Capture the cell that displays the provided text and extract its [x, y] central coordinate. 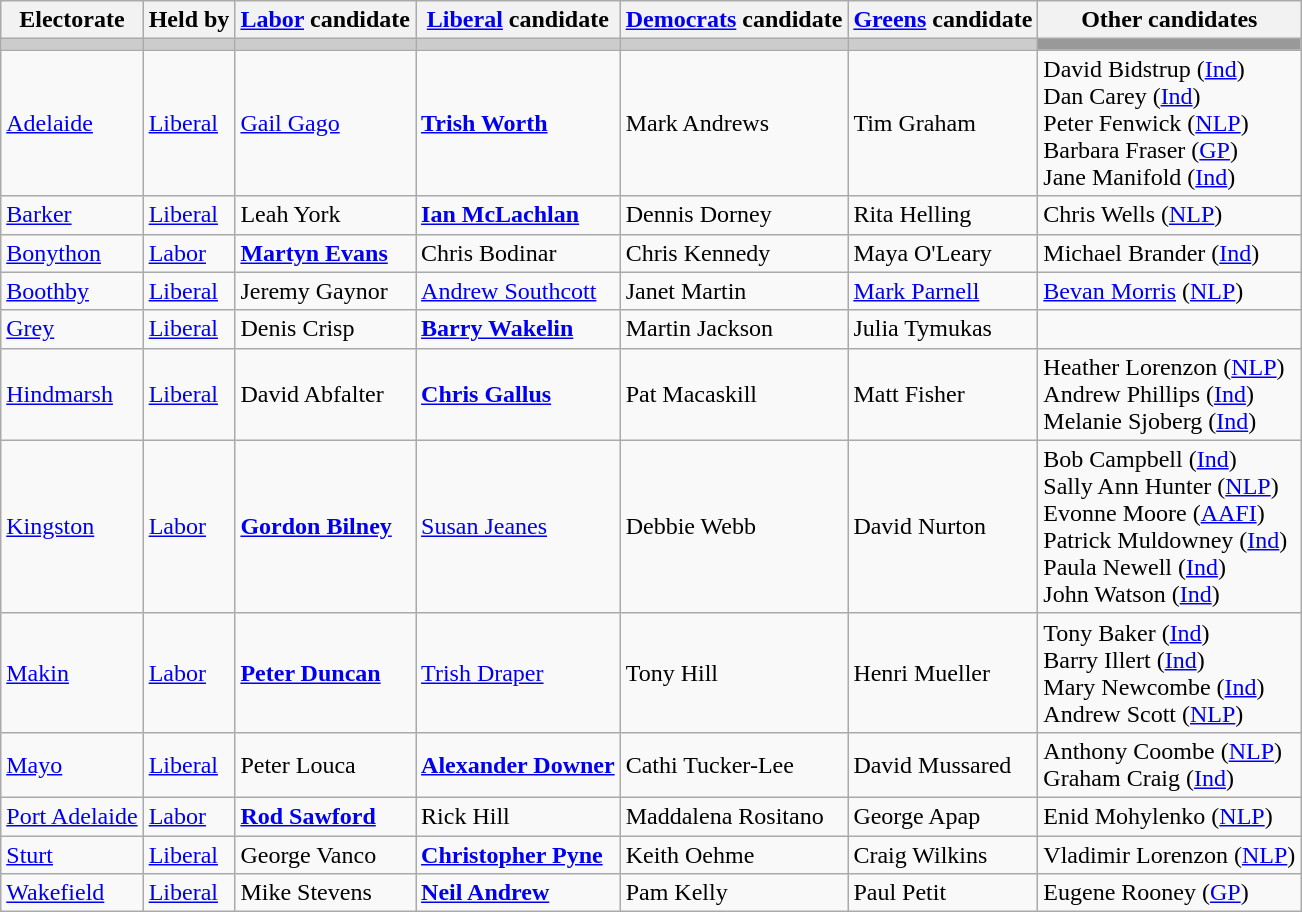
Tim Graham [943, 123]
Rita Helling [943, 215]
Heather Lorenzon (NLP)Andrew Phillips (Ind)Melanie Sjoberg (Ind) [1170, 394]
Makin [72, 672]
Greens candidate [943, 20]
Wakefield [72, 893]
Adelaide [72, 123]
Craig Wilkins [943, 855]
Alexander Downer [518, 764]
Dennis Dorney [734, 215]
George Apap [943, 816]
Eugene Rooney (GP) [1170, 893]
Other candidates [1170, 20]
Leah York [326, 215]
Anthony Coombe (NLP)Graham Craig (Ind) [1170, 764]
Vladimir Lorenzon (NLP) [1170, 855]
Chris Kennedy [734, 253]
Rod Sawford [326, 816]
Pat Macaskill [734, 394]
Held by [189, 20]
Barker [72, 215]
Paul Petit [943, 893]
Chris Wells (NLP) [1170, 215]
Enid Mohylenko (NLP) [1170, 816]
Janet Martin [734, 291]
Maddalena Rositano [734, 816]
Neil Andrew [518, 893]
Peter Louca [326, 764]
Bonython [72, 253]
Martyn Evans [326, 253]
Mark Parnell [943, 291]
Kingston [72, 526]
Denis Crisp [326, 329]
Mark Andrews [734, 123]
Chris Bodinar [518, 253]
Jeremy Gaynor [326, 291]
George Vanco [326, 855]
Sturt [72, 855]
Pam Kelly [734, 893]
Boothby [72, 291]
Mayo [72, 764]
David Nurton [943, 526]
Democrats candidate [734, 20]
Christopher Pyne [518, 855]
Trish Draper [518, 672]
Peter Duncan [326, 672]
David Mussared [943, 764]
Michael Brander (Ind) [1170, 253]
Andrew Southcott [518, 291]
Chris Gallus [518, 394]
Grey [72, 329]
Rick Hill [518, 816]
Electorate [72, 20]
Cathi Tucker-Lee [734, 764]
Julia Tymukas [943, 329]
Barry Wakelin [518, 329]
Tony Baker (Ind)Barry Illert (Ind)Mary Newcombe (Ind)Andrew Scott (NLP) [1170, 672]
Maya O'Leary [943, 253]
Labor candidate [326, 20]
Henri Mueller [943, 672]
Bevan Morris (NLP) [1170, 291]
Mike Stevens [326, 893]
Trish Worth [518, 123]
Tony Hill [734, 672]
Port Adelaide [72, 816]
Gordon Bilney [326, 526]
Gail Gago [326, 123]
Liberal candidate [518, 20]
Susan Jeanes [518, 526]
David Bidstrup (Ind)Dan Carey (Ind)Peter Fenwick (NLP)Barbara Fraser (GP)Jane Manifold (Ind) [1170, 123]
Matt Fisher [943, 394]
David Abfalter [326, 394]
Hindmarsh [72, 394]
Martin Jackson [734, 329]
Debbie Webb [734, 526]
Keith Oehme [734, 855]
Ian McLachlan [518, 215]
Bob Campbell (Ind)Sally Ann Hunter (NLP)Evonne Moore (AAFI)Patrick Muldowney (Ind)Paula Newell (Ind)John Watson (Ind) [1170, 526]
